Determine the (x, y) coordinate at the center of the cell enclosing the given text.  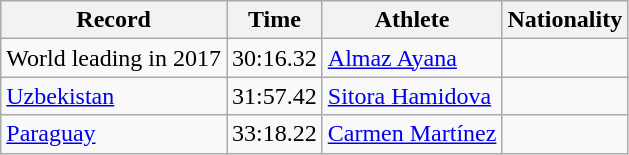
Nationality (565, 20)
Paraguay (114, 134)
Time (275, 20)
33:18.22 (275, 134)
Carmen Martínez (412, 134)
Uzbekistan (114, 96)
Sitora Hamidova (412, 96)
World leading in 2017 (114, 58)
Almaz Ayana (412, 58)
31:57.42 (275, 96)
Athlete (412, 20)
30:16.32 (275, 58)
Record (114, 20)
